Scan for the cell matching the given text and deliver its (X, Y) coordinate at center. 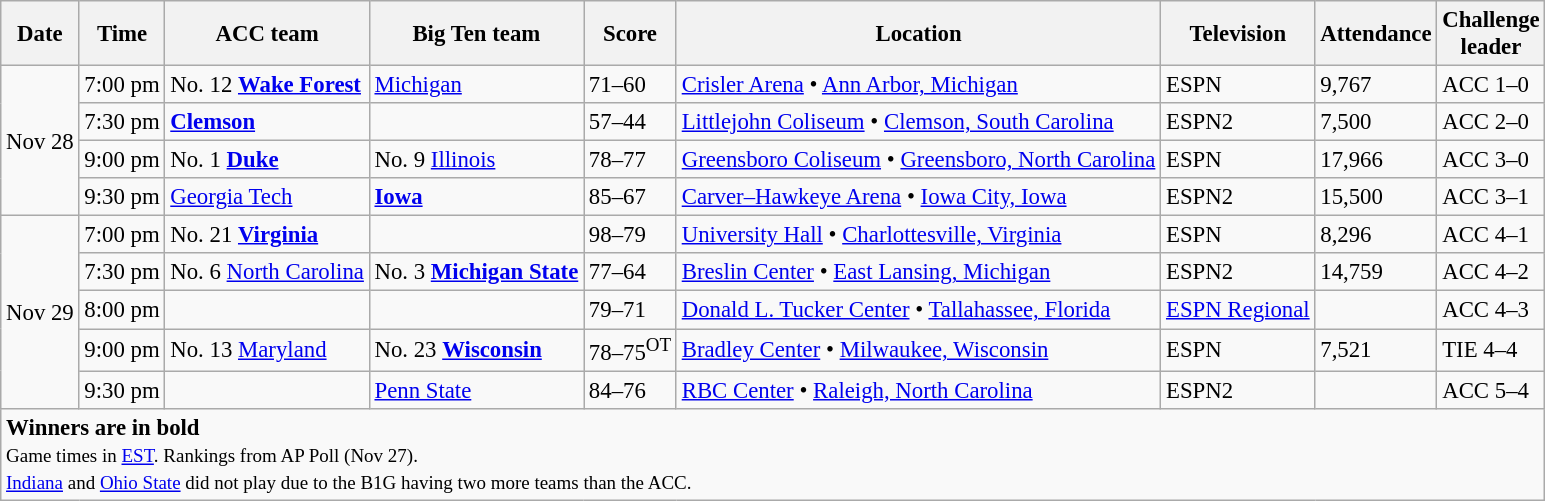
No. 21 Virginia (267, 235)
Big Ten team (476, 34)
Carver–Hawkeye Arena • Iowa City, Iowa (918, 197)
78–77 (630, 160)
Clemson (267, 122)
14,759 (1376, 273)
No. 12 Wake Forest (267, 85)
Nov 29 (40, 312)
ACC 2–0 (1491, 122)
ACC team (267, 34)
University Hall • Charlottesville, Virginia (918, 235)
Score (630, 34)
Greensboro Coliseum • Greensboro, North Carolina (918, 160)
17,966 (1376, 160)
8,296 (1376, 235)
Challengeleader (1491, 34)
7,500 (1376, 122)
ACC 5–4 (1491, 390)
RBC Center • Raleigh, North Carolina (918, 390)
7,521 (1376, 350)
84–76 (630, 390)
Time (122, 34)
Iowa (476, 197)
85–67 (630, 197)
No. 6 North Carolina (267, 273)
ACC 3–0 (1491, 160)
Television (1238, 34)
ACC 4–2 (1491, 273)
Date (40, 34)
Bradley Center • Milwaukee, Wisconsin (918, 350)
Attendance (1376, 34)
Georgia Tech (267, 197)
79–71 (630, 310)
Penn State (476, 390)
No. 13 Maryland (267, 350)
Breslin Center • East Lansing, Michigan (918, 273)
9,767 (1376, 85)
ESPN Regional (1238, 310)
ACC 4–1 (1491, 235)
No. 3 Michigan State (476, 273)
Michigan (476, 85)
ACC 1–0 (1491, 85)
TIE 4–4 (1491, 350)
Littlejohn Coliseum • Clemson, South Carolina (918, 122)
Donald L. Tucker Center • Tallahassee, Florida (918, 310)
98–79 (630, 235)
Nov 28 (40, 141)
78–75OT (630, 350)
77–64 (630, 273)
8:00 pm (122, 310)
No. 1 Duke (267, 160)
No. 23 Wisconsin (476, 350)
Crisler Arena • Ann Arbor, Michigan (918, 85)
ACC 3–1 (1491, 197)
71–60 (630, 85)
Location (918, 34)
57–44 (630, 122)
No. 9 Illinois (476, 160)
15,500 (1376, 197)
ACC 4–3 (1491, 310)
